Capture the cell that displays the provided text and extract its (X, Y) central coordinate. 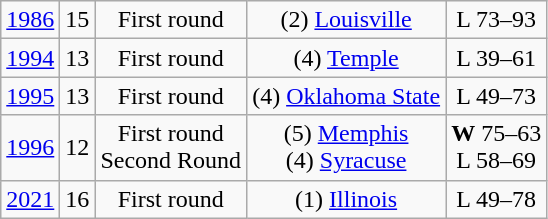
1994 (30, 58)
12 (78, 148)
L 39–61 (496, 58)
1996 (30, 148)
(2) Louisville (346, 20)
2021 (30, 199)
First roundSecond Round (171, 148)
(4) Temple (346, 58)
15 (78, 20)
1995 (30, 96)
L 49–73 (496, 96)
(5) Memphis(4) Syracuse (346, 148)
(1) Illinois (346, 199)
L 49–78 (496, 199)
L 73–93 (496, 20)
W 75–63L 58–69 (496, 148)
1986 (30, 20)
16 (78, 199)
(4) Oklahoma State (346, 96)
